Locate the cell with the specified text and output its [X, Y] center coordinate. 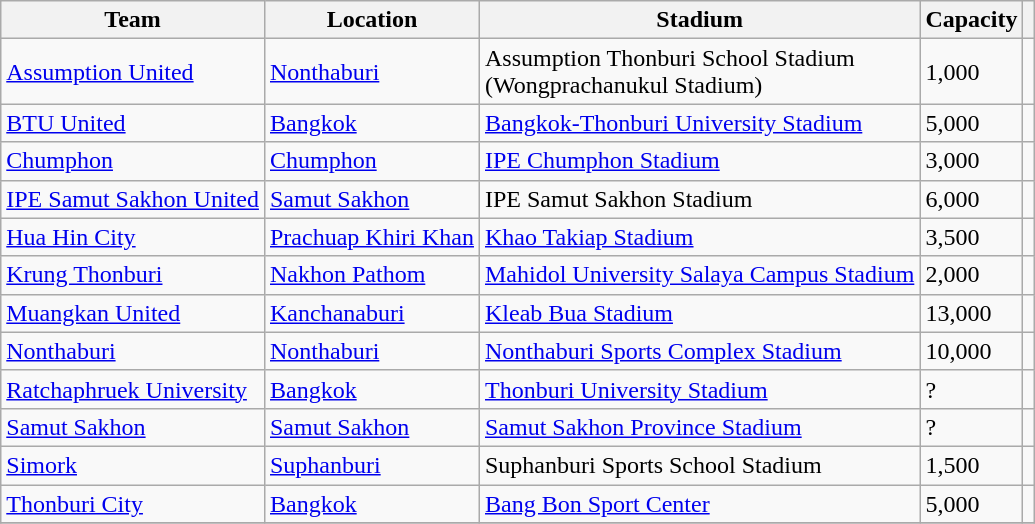
3,500 [972, 237]
Thonburi City [133, 503]
Team [133, 20]
Kanchanaburi [372, 313]
IPE Samut Sakhon Stadium [699, 199]
Capacity [972, 20]
Suphanburi Sports School Stadium [699, 465]
Assumption United [133, 72]
Khao Takiap Stadium [699, 237]
Suphanburi [372, 465]
Bang Bon Sport Center [699, 503]
Kleab Bua Stadium [699, 313]
10,000 [972, 351]
Hua Hin City [133, 237]
13,000 [972, 313]
BTU United [133, 123]
1,000 [972, 72]
Samut Sakhon Province Stadium [699, 427]
Nakhon Pathom [372, 275]
Muangkan United [133, 313]
Ratchaphruek University [133, 389]
Bangkok-Thonburi University Stadium [699, 123]
Stadium [699, 20]
6,000 [972, 199]
Krung Thonburi [133, 275]
Assumption Thonburi School Stadium(Wongprachanukul Stadium) [699, 72]
Simork [133, 465]
IPE Samut Sakhon United [133, 199]
Location [372, 20]
Mahidol University Salaya Campus Stadium [699, 275]
1,500 [972, 465]
Thonburi University Stadium [699, 389]
3,000 [972, 161]
Nonthaburi Sports Complex Stadium [699, 351]
IPE Chumphon Stadium [699, 161]
Prachuap Khiri Khan [372, 237]
2,000 [972, 275]
